Find where the given text appears and provide that cell's center as [x, y] coordinate. 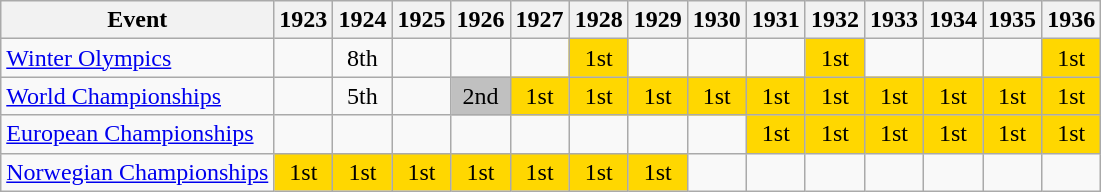
1929 [658, 20]
1924 [362, 20]
Event [138, 20]
1931 [776, 20]
1930 [716, 20]
1926 [480, 20]
1932 [834, 20]
1934 [952, 20]
European Championships [138, 134]
1933 [894, 20]
1925 [422, 20]
2nd [480, 96]
1935 [1012, 20]
8th [362, 58]
5th [362, 96]
Winter Olympics [138, 58]
1923 [304, 20]
1927 [540, 20]
1928 [598, 20]
1936 [1072, 20]
Norwegian Championships [138, 172]
World Championships [138, 96]
